Locate the cell with the specified text and output its (x, y) center coordinate. 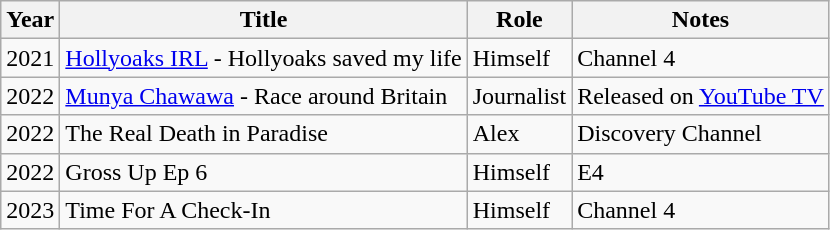
Discovery Channel (701, 134)
Notes (701, 20)
E4 (701, 172)
Munya Chawawa - Race around Britain (264, 96)
Hollyoaks IRL - Hollyoaks saved my life (264, 58)
2023 (30, 210)
The Real Death in Paradise (264, 134)
Time For A Check-In (264, 210)
Journalist (519, 96)
Title (264, 20)
Alex (519, 134)
Year (30, 20)
Role (519, 20)
Gross Up Ep 6 (264, 172)
Released on YouTube TV (701, 96)
2021 (30, 58)
